Provide the [X, Y] coordinate of the cell's center where the given text is located.  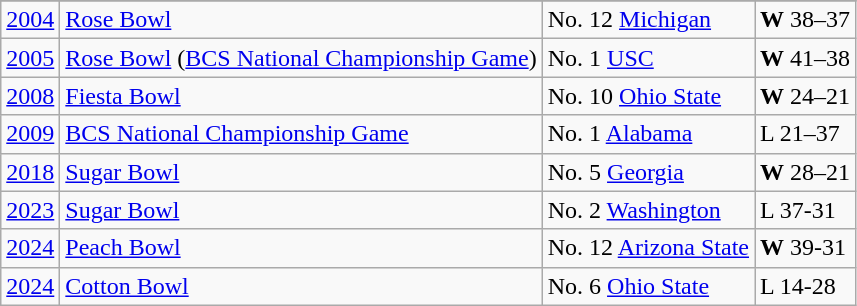
L 21–37 [806, 134]
No. 12 Michigan [648, 20]
W 28–21 [806, 172]
No. 1 USC [648, 58]
2005 [30, 58]
No. 6 Ohio State [648, 286]
No. 10 Ohio State [648, 96]
No. 5 Georgia [648, 172]
Fiesta Bowl [301, 96]
2009 [30, 134]
W 41–38 [806, 58]
Peach Bowl [301, 248]
No. 2 Washington [648, 210]
W 38–37 [806, 20]
W 24–21 [806, 96]
No. 1 Alabama [648, 134]
L 14-28 [806, 286]
W 39-31 [806, 248]
No. 12 Arizona State [648, 248]
2004 [30, 20]
BCS National Championship Game [301, 134]
Rose Bowl (BCS National Championship Game) [301, 58]
Cotton Bowl [301, 286]
L 37-31 [806, 210]
2023 [30, 210]
Rose Bowl [301, 20]
2008 [30, 96]
2018 [30, 172]
